From the cell containing the given text, extract its center point as [X, Y] coordinate. 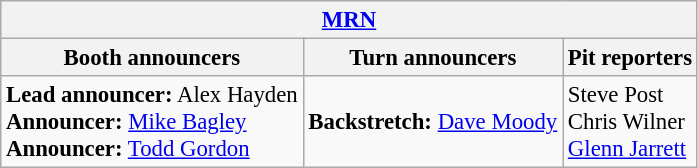
Pit reporters [630, 58]
Backstretch: Dave Moody [432, 122]
Booth announcers [152, 58]
Steve PostChris WilnerGlenn Jarrett [630, 122]
MRN [350, 20]
Lead announcer: Alex HaydenAnnouncer: Mike BagleyAnnouncer: Todd Gordon [152, 122]
Turn announcers [432, 58]
